For the text-containing cell, return its midpoint in [x, y] coordinate format. 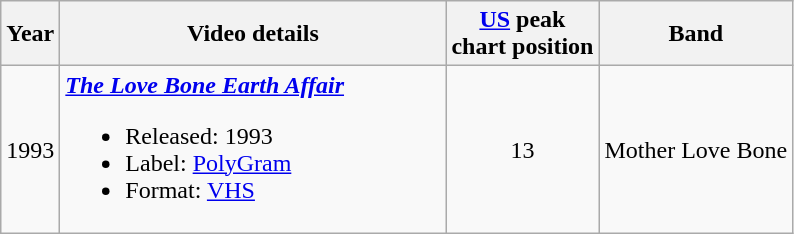
Band [696, 34]
1993 [30, 150]
Year [30, 34]
US peakchart position [522, 34]
The Love Bone Earth AffairReleased: 1993Label: PolyGramFormat: VHS [253, 150]
13 [522, 150]
Video details [253, 34]
Mother Love Bone [696, 150]
